Determine the (X, Y) coordinate at the center of the cell enclosing the given text.  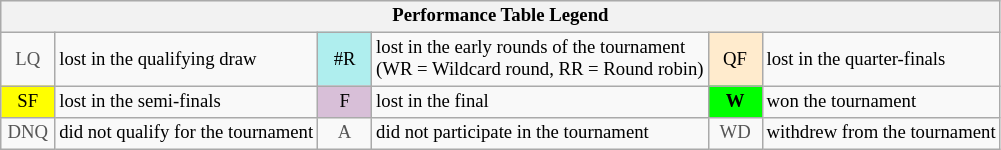
QF (735, 60)
W (735, 102)
lost in the qualifying draw (186, 60)
SF (28, 102)
Performance Table Legend (500, 16)
won the tournament (881, 102)
#R (345, 60)
A (345, 134)
lost in the early rounds of the tournament(WR = Wildcard round, RR = Round robin) (540, 60)
did not participate in the tournament (540, 134)
lost in the quarter-finals (881, 60)
DNQ (28, 134)
F (345, 102)
lost in the final (540, 102)
LQ (28, 60)
lost in the semi-finals (186, 102)
did not qualify for the tournament (186, 134)
WD (735, 134)
withdrew from the tournament (881, 134)
